Locate the cell with the specified text and output its (X, Y) center coordinate. 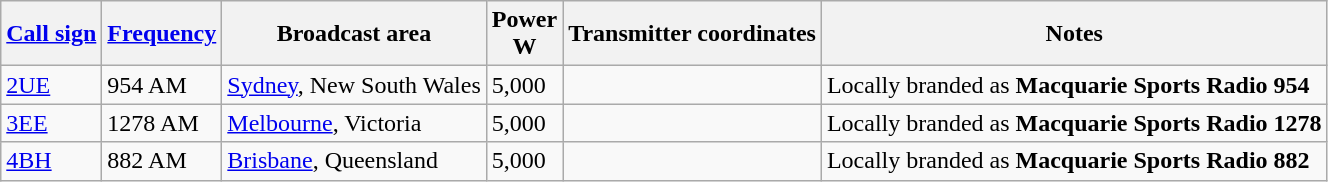
Transmitter coordinates (692, 34)
Call sign (52, 34)
Broadcast area (354, 34)
Frequency (162, 34)
Locally branded as Macquarie Sports Radio 954 (1074, 85)
Notes (1074, 34)
Locally branded as Macquarie Sports Radio 882 (1074, 161)
PowerW (524, 34)
954 AM (162, 85)
1278 AM (162, 123)
Locally branded as Macquarie Sports Radio 1278 (1074, 123)
882 AM (162, 161)
Sydney, New South Wales (354, 85)
2UE (52, 85)
4BH (52, 161)
Melbourne, Victoria (354, 123)
Brisbane, Queensland (354, 161)
3EE (52, 123)
